Return the [x, y] coordinate for the center point of the cell that contains the specified text.  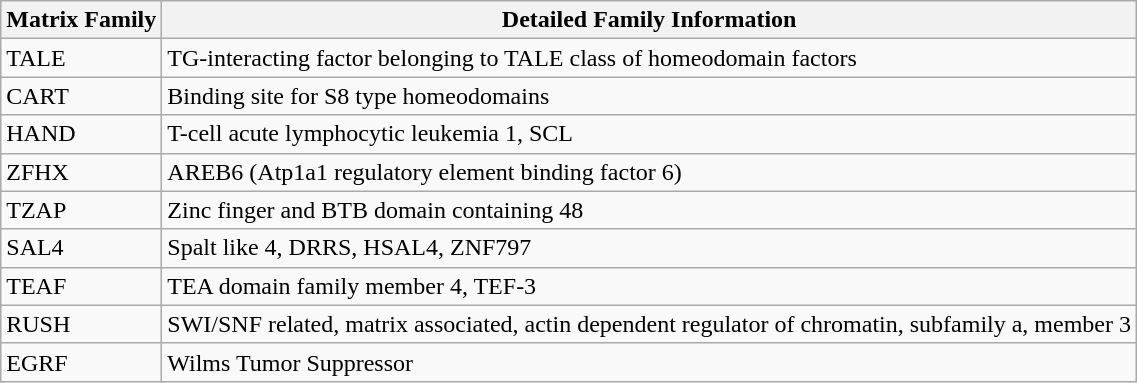
Zinc finger and BTB domain containing 48 [650, 210]
HAND [82, 134]
Binding site for S8 type homeodomains [650, 96]
T-cell acute lymphocytic leukemia 1, SCL [650, 134]
Matrix Family [82, 20]
AREB6 (Atp1a1 regulatory element binding factor 6) [650, 172]
ZFHX [82, 172]
TZAP [82, 210]
CART [82, 96]
TEA domain family member 4, TEF-3 [650, 286]
EGRF [82, 362]
TALE [82, 58]
SWI/SNF related, matrix associated, actin dependent regulator of chromatin, subfamily a, member 3 [650, 324]
Detailed Family Information [650, 20]
TG-interacting factor belonging to TALE class of homeodomain factors [650, 58]
RUSH [82, 324]
TEAF [82, 286]
SAL4 [82, 248]
Spalt like 4, DRRS, HSAL4, ZNF797 [650, 248]
Wilms Tumor Suppressor [650, 362]
